Extract the (x, y) coordinate from the center of the cell holding the provided text.  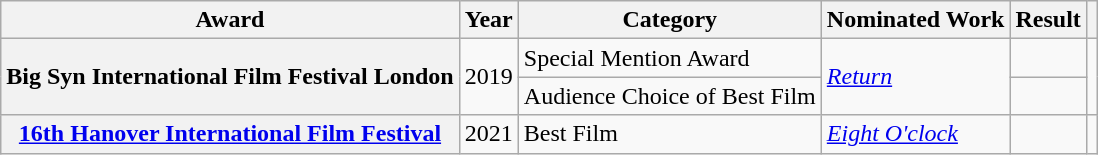
16th Hanover International Film Festival (230, 134)
Year (488, 20)
Return (916, 77)
Result (1048, 20)
2021 (488, 134)
2019 (488, 77)
Category (670, 20)
Audience Choice of Best Film (670, 96)
Award (230, 20)
Special Mention Award (670, 58)
Best Film (670, 134)
Nominated Work (916, 20)
Eight O'clock (916, 134)
Big Syn International Film Festival London (230, 77)
